Capture the cell that displays the provided text and extract its (x, y) central coordinate. 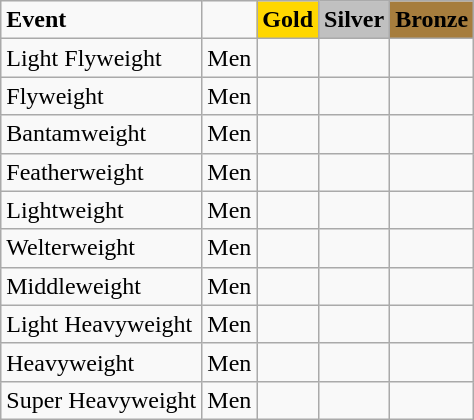
Light Heavyweight (102, 324)
Silver (354, 20)
Welterweight (102, 248)
Bantamweight (102, 134)
Flyweight (102, 96)
Super Heavyweight (102, 400)
Light Flyweight (102, 58)
Gold (288, 20)
Event (102, 20)
Bronze (432, 20)
Featherweight (102, 172)
Middleweight (102, 286)
Heavyweight (102, 362)
Lightweight (102, 210)
